From the cell containing the given text, extract its center point as (x, y) coordinate. 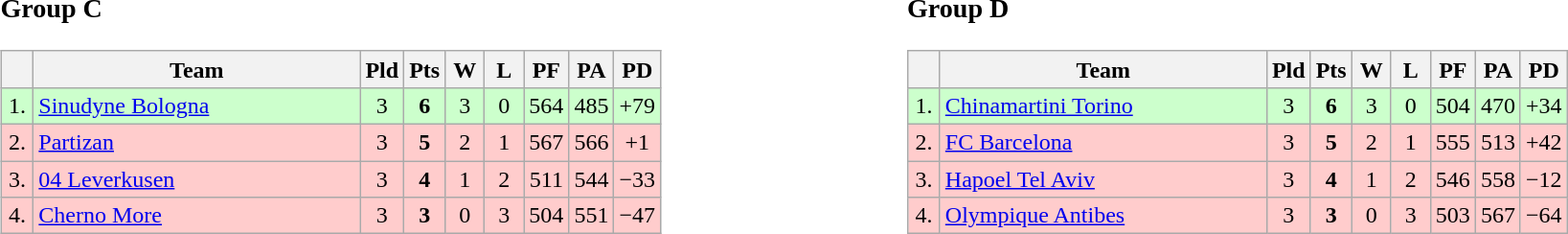
+34 (1544, 105)
Hapoel Tel Aviv (1103, 179)
−12 (1544, 179)
566 (592, 143)
513 (1498, 143)
04 Leverkusen (197, 179)
546 (1452, 179)
555 (1452, 143)
+79 (638, 105)
Sinudyne Bologna (197, 105)
−64 (1544, 216)
Chinamartini Torino (1103, 105)
Olympique Antibes (1103, 216)
564 (546, 105)
503 (1452, 216)
FC Barcelona (1103, 143)
−47 (638, 216)
511 (546, 179)
Cherno More (197, 216)
544 (592, 179)
−33 (638, 179)
+1 (638, 143)
Partizan (197, 143)
+42 (1544, 143)
558 (1498, 179)
470 (1498, 105)
485 (592, 105)
551 (592, 216)
